Capture the cell that displays the provided text and extract its [x, y] central coordinate. 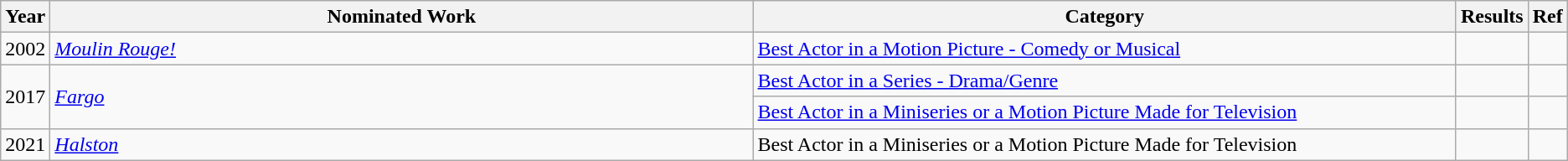
Nominated Work [402, 17]
Fargo [402, 96]
Best Actor in a Motion Picture - Comedy or Musical [1104, 49]
Year [25, 17]
2021 [25, 144]
2017 [25, 96]
Category [1104, 17]
Moulin Rouge! [402, 49]
Ref [1548, 17]
2002 [25, 49]
Results [1492, 17]
Halston [402, 144]
Best Actor in a Series - Drama/Genre [1104, 80]
